For the text-containing cell, return its midpoint in (X, Y) coordinate format. 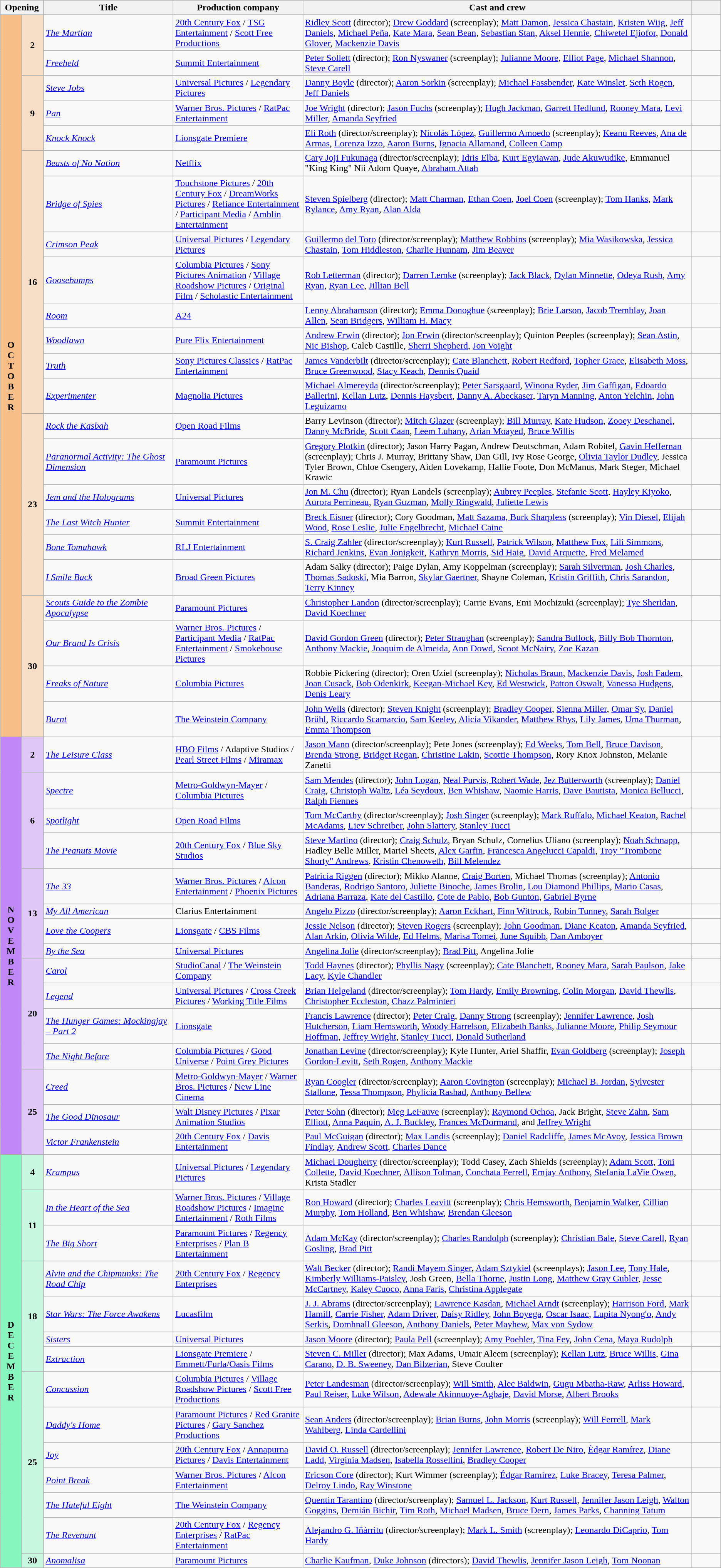
Cast and crew (497, 8)
Steven C. Miller (director); Max Adams, Umair Aleem (screenplay); Kellan Lutz, Bruce Willis, Gina Carano, D. B. Sweeney, Dan Bilzerian, Steve Coulter (497, 1359)
Peter Sollett (director); Ron Nyswaner (screenplay); Julianne Moore, Elliot Page, Michael Shannon, Steve Carell (497, 63)
By the Sea (109, 951)
Pan (109, 113)
Metro-Goldwyn-Mayer / Warner Bros. Pictures / New Line Cinema (238, 1087)
In the Heart of the Sea (109, 1207)
Goosebumps (109, 280)
Spotlight (109, 820)
Extraction (109, 1359)
RLJ Entertainment (238, 547)
OCTOBER (11, 376)
Opening (22, 8)
Christopher Landon (director/screenplay); Carrie Evans, Emi Mochizuki (screenplay); Tye Sheridan, David Koechner (497, 608)
I Smile Back (109, 577)
13 (32, 913)
Lionsgate (238, 1026)
Paul McGuigan (director); Max Landis (screenplay); Daniel Radcliffe, James McAvoy, Jessica Brown Findlay, Andrew Scott, Charles Dance (497, 1142)
StudioCanal / The Weinstein Company (238, 971)
The 33 (109, 886)
The Big Short (109, 1243)
Burnt (109, 719)
Steven Spielberg (director); Matt Charman, Ethan Coen, Joel Coen (screenplay); Tom Hanks, Mark Rylance, Amy Ryan, Alan Alda (497, 204)
Crimson Peak (109, 244)
Concussion (109, 1389)
Rock the Kasbah (109, 426)
DECEMBER (11, 1361)
Columbia Pictures / Good Universe / Point Grey Pictures (238, 1056)
Joy (109, 1455)
Jason Moore (director); Paula Pell (screenplay); Amy Poehler, Tina Fey, John Cena, Maya Rudolph (497, 1339)
Room (109, 315)
Spectre (109, 790)
The Leisure Class (109, 755)
Alejandro G. Iñárritu (director/screenplay); Mark L. Smith (screenplay); Leonardo DiCaprio, Tom Hardy (497, 1535)
Netflix (238, 163)
6 (32, 820)
Lucasfilm (238, 1314)
A24 (238, 315)
9 (32, 113)
Warner Bros. Pictures / RatPac Entertainment (238, 113)
Experimenter (109, 396)
Rob Letterman (director); Darren Lemke (screenplay); Jack Black, Dylan Minnette, Odeya Rush, Amy Ryan, Ryan Lee, Jillian Bell (497, 280)
16 (32, 282)
Paramount Pictures / Regency Enterprises / Plan B Entertainment (238, 1243)
Danny Boyle (director); Aaron Sorkin (screenplay); Michael Fassbender, Kate Winslet, Seth Rogen, Jeff Daniels (497, 88)
Angelina Jolie (director/screenplay); Brad Pitt, Angelina Jolie (497, 951)
Alvin and the Chipmunks: The Road Chip (109, 1278)
The Night Before (109, 1056)
20th Century Fox / Regency Enterprises / RatPac Entertainment (238, 1535)
Warner Bros. Pictures / Alcon Entertainment (238, 1480)
Paramount Pictures / Red Granite Pictures / Gary Sanchez Productions (238, 1425)
Carol (109, 971)
Creed (109, 1087)
The Hateful Eight (109, 1505)
Sisters (109, 1339)
18 (32, 1316)
Scouts Guide to the Zombie Apocalypse (109, 608)
My All American (109, 911)
Jem and the Holograms (109, 497)
Our Brand Is Crisis (109, 643)
Title (109, 8)
20th Century Fox / Blue Sky Studios (238, 850)
4 (32, 1172)
Krampus (109, 1172)
Freaks of Nature (109, 684)
Paranormal Activity: The Ghost Dimension (109, 461)
Columbia Pictures / Village Roadshow Pictures / Scott Free Productions (238, 1389)
Freeheld (109, 63)
Lenny Abrahamson (director); Emma Donoghue (screenplay); Brie Larson, Jacob Tremblay, Joan Allen, Sean Bridgers, William H. Macy (497, 315)
Ron Howard (director); Charles Leavitt (screenplay); Chris Hemsworth, Benjamin Walker, Cillian Murphy, Tom Holland, Ben Whishaw, Brendan Gleeson (497, 1207)
Magnolia Pictures (238, 396)
11 (32, 1225)
20th Century Fox / Regency Enterprises (238, 1278)
Point Break (109, 1480)
Knock Knock (109, 138)
Beasts of No Nation (109, 163)
Walt Disney Pictures / Pixar Animation Studios (238, 1117)
20th Century Fox / Davis Entertainment (238, 1142)
Ericson Core (director); Kurt Wimmer (screenplay); Édgar Ramírez, Luke Bracey, Teresa Palmer, Delroy Lindo, Ray Winstone (497, 1480)
20 (32, 1014)
Steve Jobs (109, 88)
The Good Dinosaur (109, 1117)
Pure Flix Entertainment (238, 340)
Guillermo del Toro (director/screenplay); Matthew Robbins (screenplay); Mia Wasikowska, Jessica Chastain, Tom Hiddleston, Charlie Hunnam, Jim Beaver (497, 244)
Todd Haynes (director); Phyllis Nagy (screenplay); Cate Blanchett, Rooney Mara, Sarah Paulson, Jake Lacy, Kyle Chandler (497, 971)
Bone Tomahawk (109, 547)
Jonathan Levine (director/screenplay); Kyle Hunter, Ariel Shaffir, Evan Goldberg (screenplay); Joseph Gordon-Levitt, Seth Rogen, Anthony Mackie (497, 1056)
Warner Bros. Pictures / Alcon Entertainment / Phoenix Pictures (238, 886)
Cary Joji Fukunaga (director/screenplay); Idris Elba, Kurt Egyiawan, Jude Akuwudike, Emmanuel "King King" Nii Adom Quaye, Abraham Attah (497, 163)
Sony Pictures Classics / RatPac Entertainment (238, 365)
20th Century Fox / Annapurna Pictures / Davis Entertainment (238, 1455)
Universal Pictures / Cross Creek Pictures / Working Title Films (238, 996)
Daddy's Home (109, 1425)
NOVEMBER (11, 946)
Joe Wright (director); Jason Fuchs (screenplay); Hugh Jackman, Garrett Hedlund, Rooney Mara, Levi Miller, Amanda Seyfried (497, 113)
The Last Witch Hunter (109, 522)
The Hunger Games: Mockingjay – Part 2 (109, 1026)
HBO Films / Adaptive Studios / Pearl Street Films / Miramax (238, 755)
Anomalisa (109, 1560)
20th Century Fox / TSG Entertainment / Scott Free Productions (238, 33)
Sean Anders (director/screenplay); Brian Burns, John Morris (screenplay); Will Ferrell, Mark Wahlberg, Linda Cardellini (497, 1425)
Lionsgate Premiere / Emmett/Furla/Oasis Films (238, 1359)
Adam McKay (director/screenplay); Charles Randolph (screenplay); Christian Bale, Steve Carell, Ryan Gosling, Brad Pitt (497, 1243)
Warner Bros. Pictures / Participant Media / RatPac Entertainment / Smokehouse Pictures (238, 643)
Warner Bros. Pictures / Village Roadshow Pictures / Imagine Entertainment / Roth Films (238, 1207)
Victor Frankenstein (109, 1142)
Charlie Kaufman, Duke Johnson (directors); David Thewlis, Jennifer Jason Leigh, Tom Noonan (497, 1560)
Brian Helgeland (director/screenplay); Tom Hardy, Emily Browning, Colin Morgan, David Thewlis, Christopher Eccleston, Chazz Palminteri (497, 996)
The Martian (109, 33)
Lionsgate / CBS Films (238, 931)
James Vanderbilt (director/screenplay); Cate Blanchett, Robert Redford, Topher Grace, Elisabeth Moss, Bruce Greenwood, Stacy Keach, Dennis Quaid (497, 365)
Clarius Entertainment (238, 911)
Columbia Pictures / Sony Pictures Animation / Village Roadshow Pictures / Original Film / Scholastic Entertainment (238, 280)
Truth (109, 365)
Love the Coopers (109, 931)
Bridge of Spies (109, 204)
The Peanuts Movie (109, 850)
Broad Green Pictures (238, 577)
Star Wars: The Force Awakens (109, 1314)
Production company (238, 8)
Columbia Pictures (238, 684)
Woodlawn (109, 340)
23 (32, 505)
Touchstone Pictures / 20th Century Fox / DreamWorks Pictures / Reliance Entertainment / Participant Media / Amblin Entertainment (238, 204)
Metro-Goldwyn-Mayer / Columbia Pictures (238, 790)
The Revenant (109, 1535)
Legend (109, 996)
Lionsgate Premiere (238, 138)
Angelo Pizzo (director/screenplay); Aaron Eckhart, Finn Wittrock, Robin Tunney, Sarah Bolger (497, 911)
